Provide the [X, Y] coordinate of the cell's center where the given text is located.  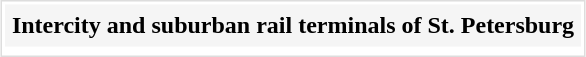
Intercity and suburban rail terminals of St. Petersburg [292, 25]
